Find where the given text appears and provide that cell's center as [X, Y] coordinate. 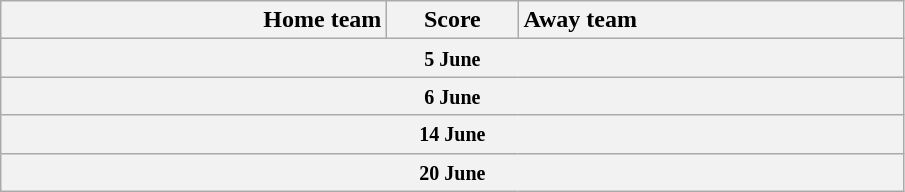
Away team [711, 20]
Score [452, 20]
6 June [452, 96]
5 June [452, 58]
Home team [194, 20]
14 June [452, 134]
20 June [452, 172]
